Capture the cell that displays the provided text and extract its (x, y) central coordinate. 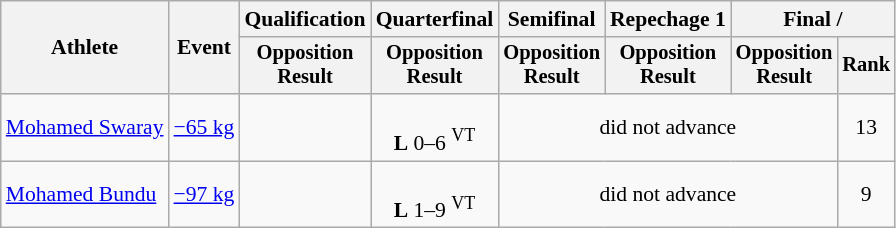
Semifinal (552, 19)
Final / (813, 19)
13 (866, 128)
−65 kg (204, 128)
L 0–6 VT (435, 128)
Qualification (304, 19)
Athlete (85, 48)
Repechage 1 (668, 19)
9 (866, 194)
Mohamed Bundu (85, 194)
Quarterfinal (435, 19)
L 1–9 VT (435, 194)
Rank (866, 66)
Mohamed Swaray (85, 128)
−97 kg (204, 194)
Event (204, 48)
